Extract the (X, Y) coordinate from the center of the cell holding the provided text.  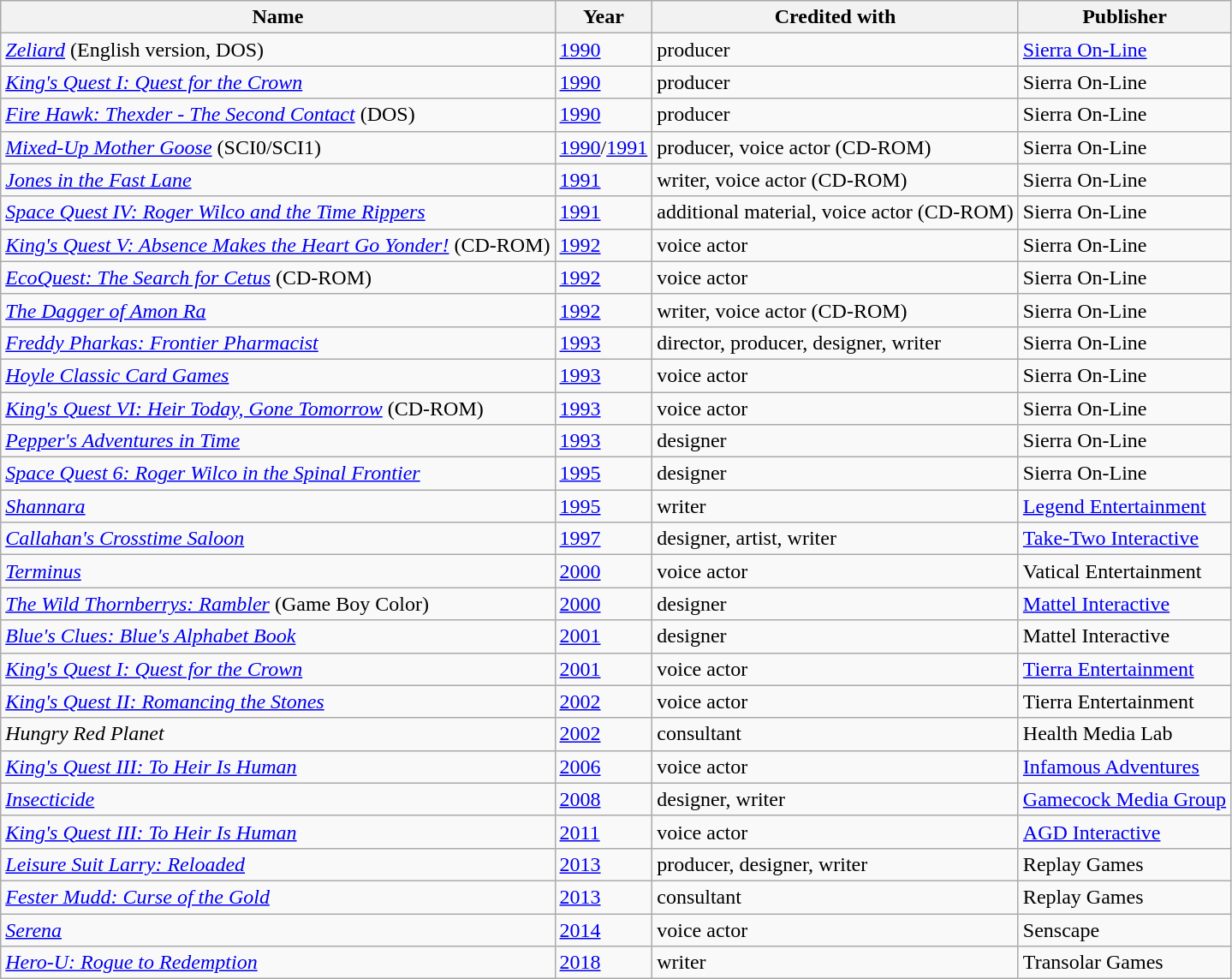
Gamecock Media Group (1124, 799)
Hungry Red Planet (277, 734)
additional material, voice actor (CD-ROM) (836, 212)
producer, voice actor (CD-ROM) (836, 147)
designer, writer (836, 799)
Zeliard (English version, DOS) (277, 50)
Hoyle Classic Card Games (277, 375)
The Wild Thornberrys: Rambler (Game Boy Color) (277, 604)
Credited with (836, 17)
Space Quest 6: Roger Wilco in the Spinal Frontier (277, 474)
2018 (604, 963)
producer, designer, writer (836, 864)
2008 (604, 799)
Hero-U: Rogue to Redemption (277, 963)
Insecticide (277, 799)
Legend Entertainment (1124, 506)
Fire Hawk: Thexder - The Second Contact (DOS) (277, 115)
Space Quest IV: Roger Wilco and the Time Rippers (277, 212)
Serena (277, 929)
EcoQuest: The Search for Cetus (CD-ROM) (277, 278)
Jones in the Fast Lane (277, 180)
AGD Interactive (1124, 832)
2006 (604, 767)
Take-Two Interactive (1124, 539)
Health Media Lab (1124, 734)
Year (604, 17)
Senscape (1124, 929)
King's Quest VI: Heir Today, Gone Tomorrow (CD-ROM) (277, 409)
Transolar Games (1124, 963)
director, producer, designer, writer (836, 343)
designer, artist, writer (836, 539)
Vatical Entertainment (1124, 571)
Mixed-Up Mother Goose (SCI0/SCI1) (277, 147)
Fester Mudd: Curse of the Gold (277, 897)
Leisure Suit Larry: Reloaded (277, 864)
Infamous Adventures (1124, 767)
The Dagger of Amon Ra (277, 310)
2011 (604, 832)
Name (277, 17)
1997 (604, 539)
Shannara (277, 506)
Blue's Clues: Blue's Alphabet Book (277, 636)
Publisher (1124, 17)
1990/1991 (604, 147)
Freddy Pharkas: Frontier Pharmacist (277, 343)
King's Quest II: Romancing the Stones (277, 701)
Pepper's Adventures in Time (277, 441)
Terminus (277, 571)
King's Quest V: Absence Makes the Heart Go Yonder! (CD-ROM) (277, 245)
Callahan's Crosstime Saloon (277, 539)
2014 (604, 929)
